Scan for the cell matching the given text and deliver its (X, Y) coordinate at center. 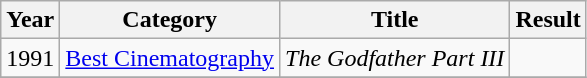
The Godfather Part III (395, 58)
Year (30, 20)
1991 (30, 58)
Category (170, 20)
Best Cinematography (170, 58)
Title (395, 20)
Result (548, 20)
